Return (x, y) of the center of cell containing provided text 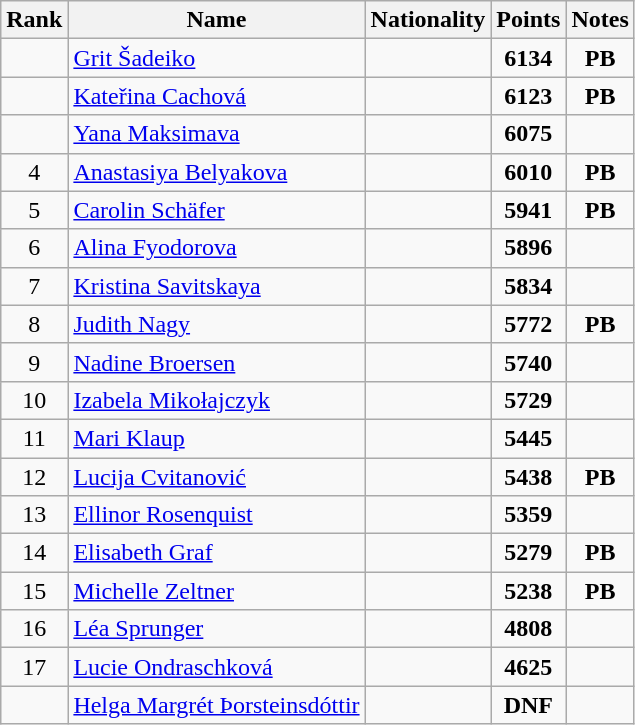
Rank (34, 20)
Lucija Cvitanović (216, 477)
6134 (528, 58)
14 (34, 553)
13 (34, 515)
5 (34, 210)
5438 (528, 477)
4 (34, 172)
4625 (528, 667)
Anastasiya Belyakova (216, 172)
5359 (528, 515)
Judith Nagy (216, 324)
Grit Šadeiko (216, 58)
5896 (528, 248)
Kateřina Cachová (216, 96)
Nadine Broersen (216, 362)
6075 (528, 134)
5238 (528, 591)
5729 (528, 400)
Ellinor Rosenquist (216, 515)
5279 (528, 553)
Izabela Mikołajczyk (216, 400)
Helga Margrét Þorsteinsdóttir (216, 705)
Notes (600, 20)
5740 (528, 362)
11 (34, 438)
Mari Klaup (216, 438)
Nationality (428, 20)
Alina Fyodorova (216, 248)
6 (34, 248)
Points (528, 20)
Yana Maksimava (216, 134)
Léa Sprunger (216, 629)
5941 (528, 210)
15 (34, 591)
5445 (528, 438)
Kristina Savitskaya (216, 286)
5834 (528, 286)
17 (34, 667)
Carolin Schäfer (216, 210)
9 (34, 362)
Michelle Zeltner (216, 591)
Lucie Ondraschková (216, 667)
4808 (528, 629)
5772 (528, 324)
8 (34, 324)
DNF (528, 705)
Elisabeth Graf (216, 553)
16 (34, 629)
7 (34, 286)
6010 (528, 172)
6123 (528, 96)
10 (34, 400)
12 (34, 477)
Name (216, 20)
